Scan for the cell matching the given text and deliver its (X, Y) coordinate at center. 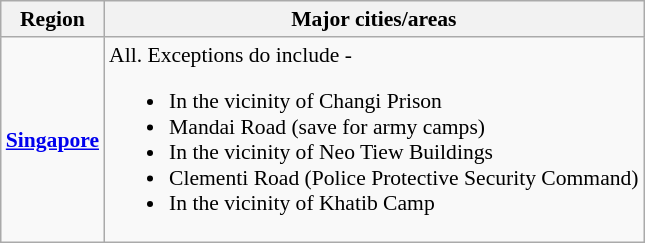
Singapore (52, 140)
Region (52, 19)
Major cities/areas (374, 19)
